Identify which cell holds the provided text, then report its [X, Y] central coordinate. 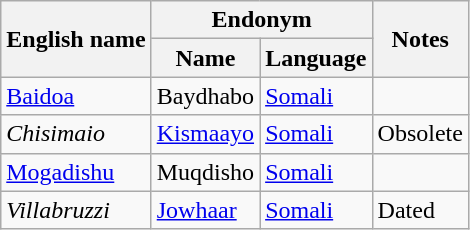
Baidoa [76, 96]
Mogadishu [76, 172]
Name [205, 58]
Obsolete [420, 134]
Endonym [262, 20]
English name [76, 39]
Dated [420, 210]
Notes [420, 39]
Baydhabo [205, 96]
Jowhaar [205, 210]
Villabruzzi [76, 210]
Kismaayo [205, 134]
Muqdisho [205, 172]
Language [316, 58]
Chisimaio [76, 134]
